Output the [x, y] coordinate of the center of the cell containing the given text.  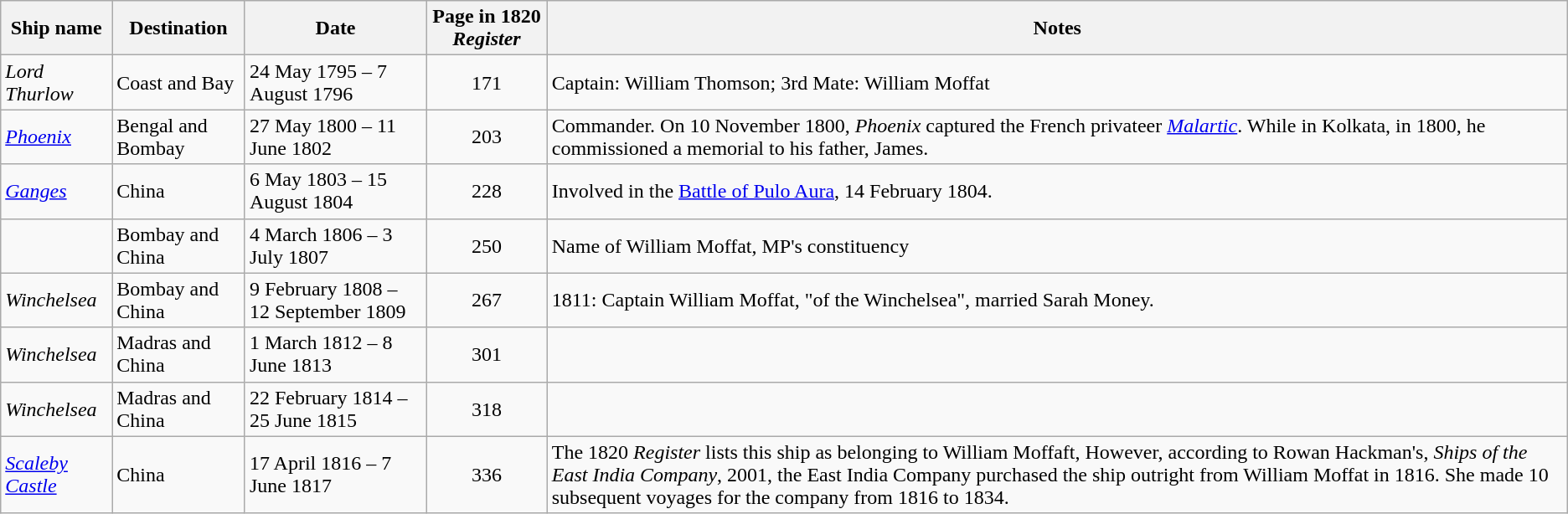
Phoenix [57, 137]
1 March 1812 – 8 June 1813 [335, 355]
Involved in the Battle of Pulo Aura, 14 February 1804. [1057, 191]
Scaleby Castle [57, 475]
250 [487, 246]
203 [487, 137]
22 February 1814 – 25 June 1815 [335, 409]
1811: Captain William Moffat, "of the Winchelsea", married Sarah Money. [1057, 300]
6 May 1803 – 15 August 1804 [335, 191]
228 [487, 191]
24 May 1795 – 7 August 1796 [335, 82]
171 [487, 82]
Name of William Moffat, MP's constituency [1057, 246]
Destination [179, 28]
Captain: William Thomson; 3rd Mate: William Moffat [1057, 82]
4 March 1806 – 3 July 1807 [335, 246]
Ship name [57, 28]
17 April 1816 – 7 June 1817 [335, 475]
301 [487, 355]
Bengal and Bombay [179, 137]
Notes [1057, 28]
267 [487, 300]
Ganges [57, 191]
Date [335, 28]
318 [487, 409]
9 February 1808 – 12 September 1809 [335, 300]
27 May 1800 – 11 June 1802 [335, 137]
Page in 1820 Register [487, 28]
Coast and Bay [179, 82]
Lord Thurlow [57, 82]
336 [487, 475]
